From the cell containing the given text, extract its center point as [X, Y] coordinate. 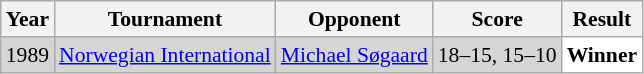
Winner [602, 55]
Tournament [165, 19]
Norwegian International [165, 55]
Result [602, 19]
Score [498, 19]
18–15, 15–10 [498, 55]
Year [28, 19]
Michael Søgaard [354, 55]
1989 [28, 55]
Opponent [354, 19]
